Capture the cell that displays the provided text and extract its (X, Y) central coordinate. 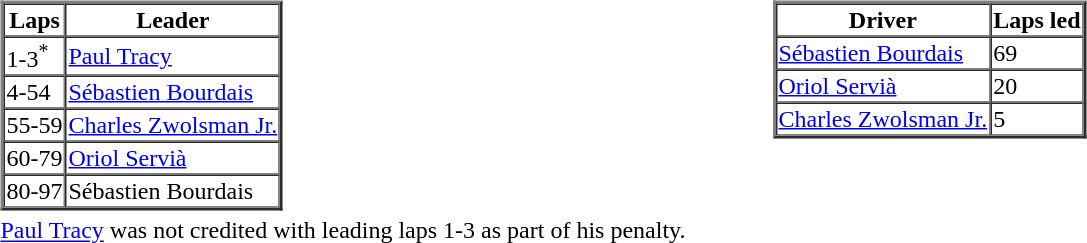
80-97 (35, 192)
20 (1036, 86)
4-54 (35, 92)
69 (1036, 52)
Leader (172, 20)
60-79 (35, 158)
Paul Tracy (172, 56)
Laps (35, 20)
1-3* (35, 56)
Driver (882, 20)
5 (1036, 118)
Laps led (1036, 20)
55-59 (35, 126)
